Detect which cell encompasses the target text, then output its (x, y) center coordinate. 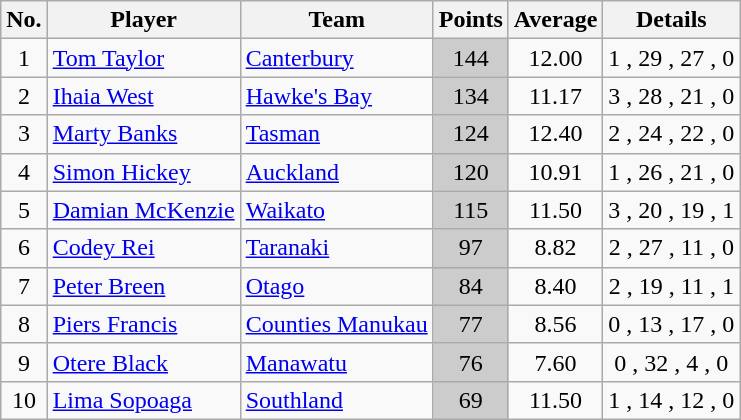
Details (672, 20)
69 (470, 400)
2 , 24 , 22 , 0 (672, 134)
10.91 (556, 172)
77 (470, 324)
Tasman (336, 134)
0 , 13 , 17 , 0 (672, 324)
8.56 (556, 324)
Damian McKenzie (144, 210)
1 , 26 , 21 , 0 (672, 172)
11.17 (556, 96)
Taranaki (336, 248)
84 (470, 286)
4 (24, 172)
12.40 (556, 134)
120 (470, 172)
3 , 28 , 21 , 0 (672, 96)
0 , 32 , 4 , 0 (672, 362)
7 (24, 286)
5 (24, 210)
Marty Banks (144, 134)
1 , 14 , 12 , 0 (672, 400)
97 (470, 248)
Simon Hickey (144, 172)
Team (336, 20)
1 (24, 58)
3 (24, 134)
Manawatu (336, 362)
124 (470, 134)
144 (470, 58)
76 (470, 362)
8.82 (556, 248)
No. (24, 20)
Counties Manukau (336, 324)
Piers Francis (144, 324)
1 , 29 , 27 , 0 (672, 58)
Points (470, 20)
12.00 (556, 58)
Canterbury (336, 58)
115 (470, 210)
8.40 (556, 286)
Lima Sopoaga (144, 400)
Southland (336, 400)
3 , 20 , 19 , 1 (672, 210)
8 (24, 324)
Codey Rei (144, 248)
6 (24, 248)
Auckland (336, 172)
7.60 (556, 362)
Waikato (336, 210)
10 (24, 400)
2 (24, 96)
Average (556, 20)
2 , 27 , 11 , 0 (672, 248)
Ihaia West (144, 96)
Hawke's Bay (336, 96)
Peter Breen (144, 286)
9 (24, 362)
Otere Black (144, 362)
Otago (336, 286)
Tom Taylor (144, 58)
134 (470, 96)
Player (144, 20)
2 , 19 , 11 , 1 (672, 286)
